For the text-containing cell, return its midpoint in (x, y) coordinate format. 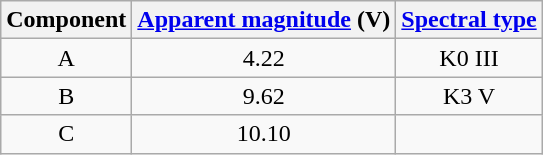
B (66, 96)
K3 V (469, 96)
10.10 (264, 134)
4.22 (264, 58)
K0 III (469, 58)
A (66, 58)
Component (66, 20)
9.62 (264, 96)
C (66, 134)
Spectral type (469, 20)
Apparent magnitude (V) (264, 20)
